For the text-containing cell, return its midpoint in (x, y) coordinate format. 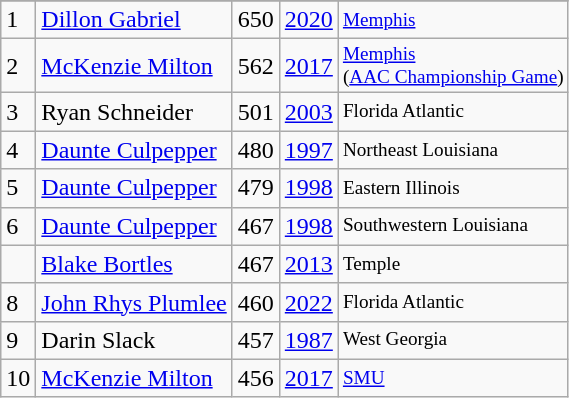
5 (18, 188)
457 (256, 340)
Eastern Illinois (453, 188)
460 (256, 302)
501 (256, 112)
1 (18, 20)
3 (18, 112)
1997 (308, 150)
6 (18, 226)
Northeast Louisiana (453, 150)
2003 (308, 112)
456 (256, 378)
9 (18, 340)
Blake Bortles (134, 264)
West Georgia (453, 340)
Ryan Schneider (134, 112)
4 (18, 150)
2013 (308, 264)
1987 (308, 340)
Dillon Gabriel (134, 20)
John Rhys Plumlee (134, 302)
650 (256, 20)
SMU (453, 378)
2022 (308, 302)
562 (256, 66)
2 (18, 66)
Temple (453, 264)
2020 (308, 20)
Southwestern Louisiana (453, 226)
479 (256, 188)
8 (18, 302)
Darin Slack (134, 340)
Memphis(AAC Championship Game) (453, 66)
Memphis (453, 20)
10 (18, 378)
480 (256, 150)
